Detect which cell encompasses the target text, then output its [x, y] center coordinate. 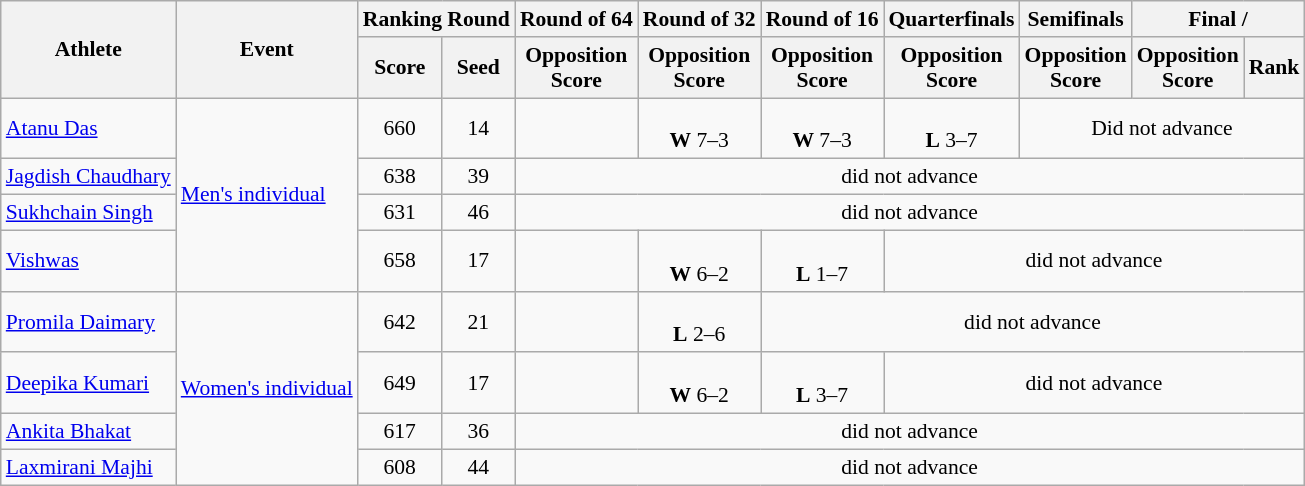
Atanu Das [88, 128]
660 [400, 128]
Rank [1274, 68]
Semifinals [1076, 19]
Ankita Bhakat [88, 432]
Vishwas [88, 260]
39 [478, 177]
631 [400, 213]
Round of 16 [822, 19]
21 [478, 322]
36 [478, 432]
44 [478, 467]
L 2–6 [700, 322]
Final / [1218, 19]
Did not advance [1162, 128]
Deepika Kumari [88, 384]
638 [400, 177]
Jagdish Chaudhary [88, 177]
Round of 32 [700, 19]
658 [400, 260]
Laxmirani Majhi [88, 467]
Sukhchain Singh [88, 213]
642 [400, 322]
608 [400, 467]
L 1–7 [822, 260]
Promila Daimary [88, 322]
46 [478, 213]
649 [400, 384]
Athlete [88, 50]
Women's individual [267, 388]
Round of 64 [576, 19]
Quarterfinals [952, 19]
Seed [478, 68]
Event [267, 50]
Ranking Round [436, 19]
14 [478, 128]
Score [400, 68]
Men's individual [267, 195]
617 [400, 432]
